Capture the cell that displays the provided text and extract its [x, y] central coordinate. 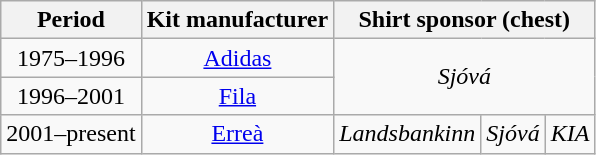
Erreà [238, 134]
Period [71, 20]
Kit manufacturer [238, 20]
Fila [238, 96]
1975–1996 [71, 58]
Shirt sponsor (chest) [464, 20]
Adidas [238, 58]
1996–2001 [71, 96]
KIA [570, 134]
2001–present [71, 134]
Landsbankinn [408, 134]
